Identify which cell holds the provided text, then report its [X, Y] central coordinate. 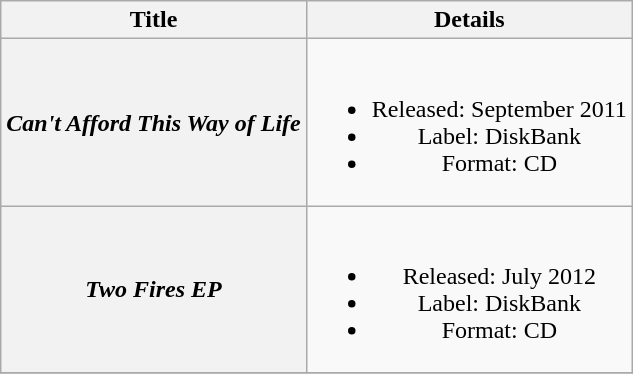
Details [469, 20]
Can't Afford This Way of Life [154, 122]
Released: September 2011Label: DiskBankFormat: CD [469, 122]
Released: July 2012Label: DiskBankFormat: CD [469, 290]
Two Fires EP [154, 290]
Title [154, 20]
